Extract the (X, Y) coordinate from the center of the cell holding the provided text.  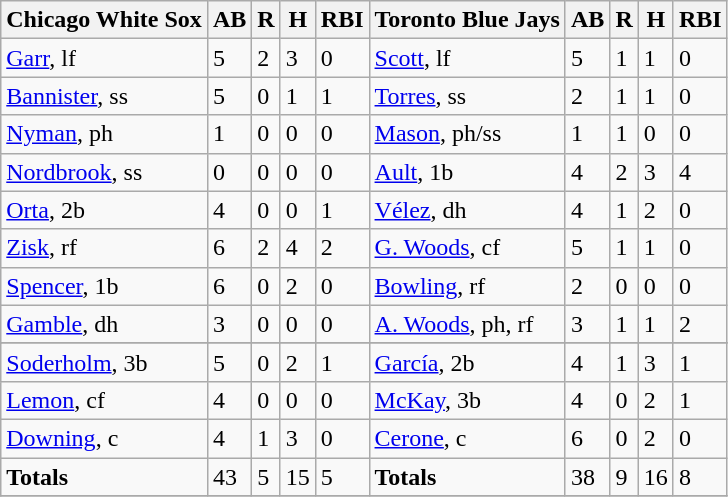
McKay, 3b (467, 400)
Nyman, ph (104, 134)
García, 2b (467, 362)
Ault, 1b (467, 172)
Zisk, rf (104, 248)
Nordbrook, ss (104, 172)
Orta, 2b (104, 210)
9 (624, 477)
Downing, c (104, 438)
15 (298, 477)
Toronto Blue Jays (467, 20)
Mason, ph/ss (467, 134)
Bowling, rf (467, 286)
Soderholm, 3b (104, 362)
16 (656, 477)
Vélez, dh (467, 210)
Spencer, 1b (104, 286)
43 (229, 477)
A. Woods, ph, rf (467, 324)
Scott, lf (467, 58)
Bannister, ss (104, 96)
Cerone, c (467, 438)
Lemon, cf (104, 400)
Chicago White Sox (104, 20)
Garr, lf (104, 58)
38 (587, 477)
Torres, ss (467, 96)
G. Woods, cf (467, 248)
Gamble, dh (104, 324)
8 (700, 477)
